Detect which cell encompasses the target text, then output its [X, Y] center coordinate. 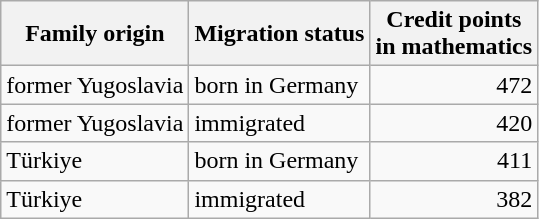
Family origin [95, 34]
Credit pointsin mathematics [454, 34]
382 [454, 199]
Migration status [280, 34]
420 [454, 123]
411 [454, 161]
472 [454, 85]
